Return [x, y] of the center of cell containing provided text 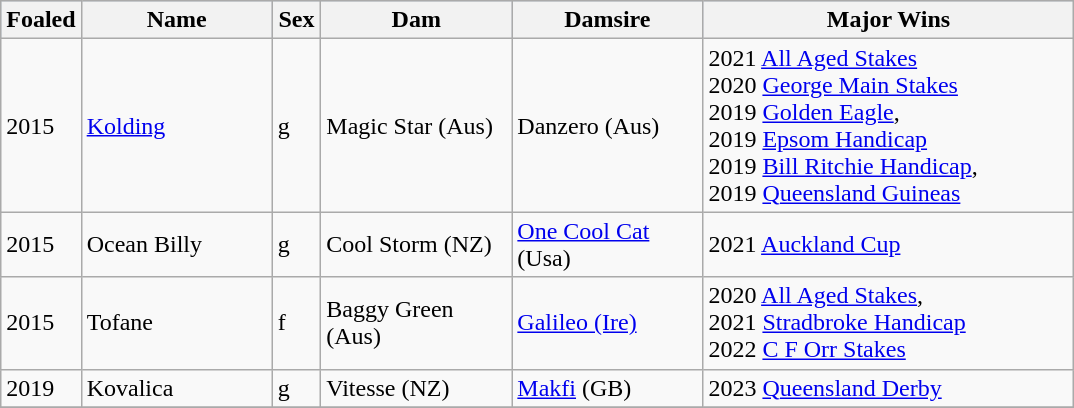
One Cool Cat (Usa) [608, 244]
Danzero (Aus) [608, 126]
Baggy Green (Aus) [416, 323]
Sex [296, 20]
Dam [416, 20]
Magic Star (Aus) [416, 126]
Foaled [41, 20]
2019 [41, 388]
2021 All Aged Stakes 2020 George Main Stakes 2019 Golden Eagle, 2019 Epsom Handicap 2019 Bill Ritchie Handicap, 2019 Queensland Guineas [888, 126]
Cool Storm (NZ) [416, 244]
Tofane [176, 323]
Damsire [608, 20]
Makfi (GB) [608, 388]
Major Wins [888, 20]
2020 All Aged Stakes, 2021 Stradbroke Handicap 2022 C F Orr Stakes [888, 323]
2023 Queensland Derby [888, 388]
2021 Auckland Cup [888, 244]
Kovalica [176, 388]
Kolding [176, 126]
Name [176, 20]
Vitesse (NZ) [416, 388]
Galileo (Ire) [608, 323]
Ocean Billy [176, 244]
f [296, 323]
